From the cell containing the given text, extract its center point as [x, y] coordinate. 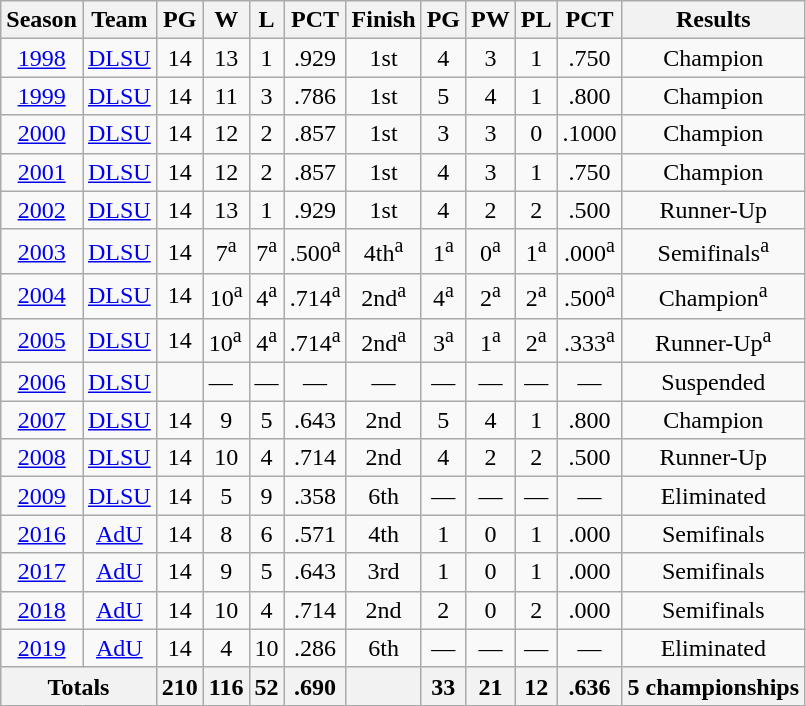
PL [536, 20]
21 [491, 686]
3rd [384, 572]
4th [384, 534]
8 [226, 534]
2003 [42, 252]
52 [266, 686]
Team [119, 20]
.333a [590, 340]
2004 [42, 296]
Championa [713, 296]
2007 [42, 420]
2017 [42, 572]
PW [491, 20]
3a [443, 340]
33 [443, 686]
.571 [315, 534]
1998 [42, 58]
2006 [42, 382]
.358 [315, 496]
.1000 [590, 134]
0a [491, 252]
2005 [42, 340]
2000 [42, 134]
Runner-Upa [713, 340]
.286 [315, 648]
Results [713, 20]
Suspended [713, 382]
2002 [42, 210]
6 [266, 534]
5 championships [713, 686]
Semifinalsa [713, 252]
.786 [315, 96]
116 [226, 686]
1999 [42, 96]
2018 [42, 610]
.636 [590, 686]
4tha [384, 252]
2008 [42, 458]
2016 [42, 534]
Totals [78, 686]
210 [180, 686]
2019 [42, 648]
L [266, 20]
.000a [590, 252]
Season [42, 20]
W [226, 20]
2001 [42, 172]
.690 [315, 686]
11 [226, 96]
Finish [384, 20]
2009 [42, 496]
